Find where the given text appears and provide that cell's center as [x, y] coordinate. 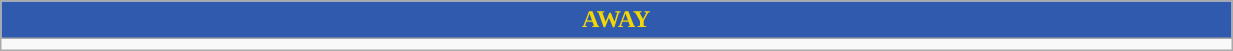
AWAY [616, 20]
